Output the (X, Y) coordinate of the center of the cell containing the given text.  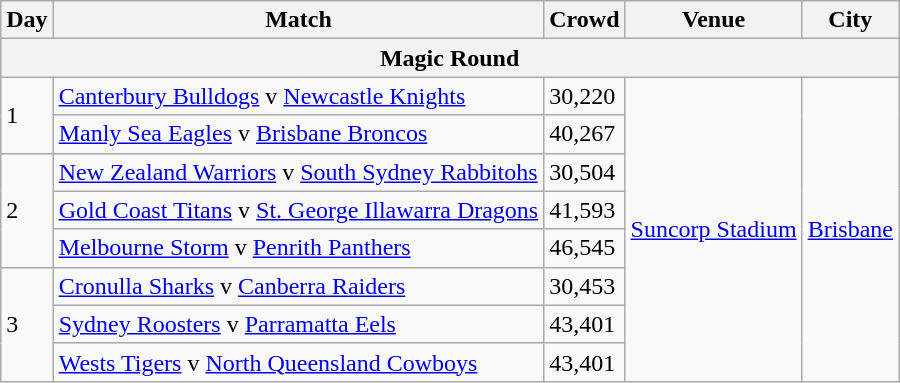
Brisbane (850, 229)
40,267 (584, 134)
Gold Coast Titans v St. George Illawarra Dragons (298, 210)
30,504 (584, 172)
New Zealand Warriors v South Sydney Rabbitohs (298, 172)
Melbourne Storm v Penrith Panthers (298, 248)
Canterbury Bulldogs v Newcastle Knights (298, 96)
30,220 (584, 96)
Wests Tigers v North Queensland Cowboys (298, 362)
3 (27, 324)
Sydney Roosters v Parramatta Eels (298, 324)
46,545 (584, 248)
Suncorp Stadium (714, 229)
Crowd (584, 20)
Magic Round (450, 58)
Manly Sea Eagles v Brisbane Broncos (298, 134)
Day (27, 20)
30,453 (584, 286)
1 (27, 115)
41,593 (584, 210)
Cronulla Sharks v Canberra Raiders (298, 286)
Venue (714, 20)
2 (27, 210)
Match (298, 20)
City (850, 20)
